Return [x, y] of the center of cell containing provided text 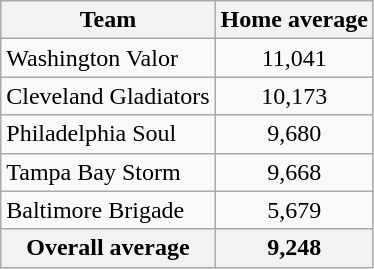
9,680 [294, 134]
Washington Valor [108, 58]
Baltimore Brigade [108, 210]
Team [108, 20]
10,173 [294, 96]
Overall average [108, 248]
Home average [294, 20]
Cleveland Gladiators [108, 96]
9,248 [294, 248]
9,668 [294, 172]
Philadelphia Soul [108, 134]
Tampa Bay Storm [108, 172]
11,041 [294, 58]
5,679 [294, 210]
